Detect which cell encompasses the target text, then output its [x, y] center coordinate. 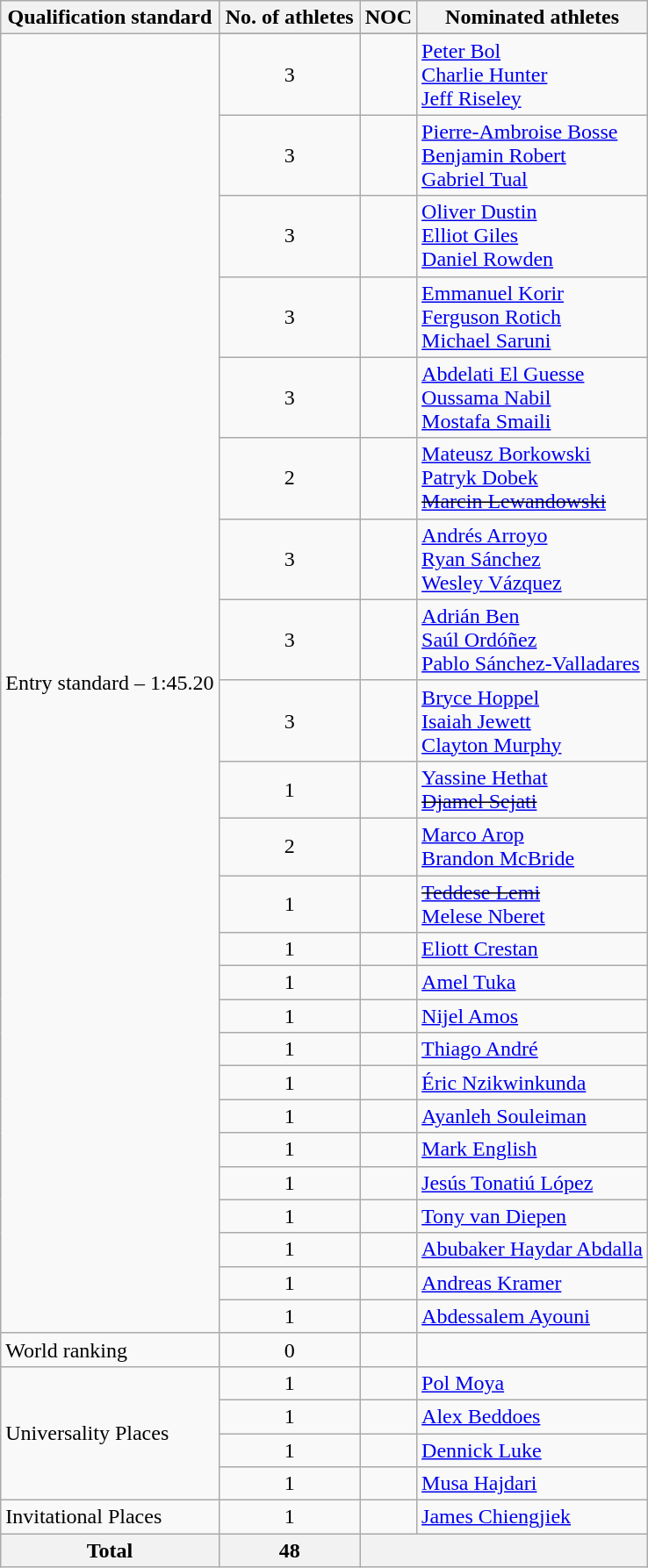
Mateusz BorkowskiPatryk DobekMarcin Lewandowski [532, 478]
Yassine HethatDjamel Sejati [532, 790]
Ayanleh Souleiman [532, 1116]
Mark English [532, 1149]
Nominated athletes [532, 18]
Thiago André [532, 1049]
Qualification standard [110, 18]
James Chiengjiek [532, 1517]
Marco AropBrandon McBride [532, 846]
Total [110, 1550]
Emmanuel KorirFerguson RotichMichael Saruni [532, 317]
Nijel Amos [532, 1016]
Amel Tuka [532, 983]
Pierre-Ambroise BosseBenjamin RobertGabriel Tual [532, 155]
Adrián BenSaúl OrdóñezPablo Sánchez-Valladares [532, 640]
0 [290, 1350]
Oliver DustinElliot GilesDaniel Rowden [532, 236]
Teddese LemiMelese Nberet [532, 904]
Tony van Diepen [532, 1216]
Abubaker Haydar Abdalla [532, 1249]
Abdessalem Ayouni [532, 1316]
Bryce HoppelIsaiah JewettClayton Murphy [532, 720]
Andreas Kramer [532, 1283]
Dennick Luke [532, 1450]
Universality Places [110, 1433]
NOC [388, 18]
No. of athletes [290, 18]
Entry standard – 1:45.20 [110, 684]
Éric Nzikwinkunda [532, 1083]
48 [290, 1550]
World ranking [110, 1350]
Peter BolCharlie HunterJeff Riseley [532, 75]
Pol Moya [532, 1383]
Alex Beddoes [532, 1416]
Eliott Crestan [532, 949]
Invitational Places [110, 1517]
Abdelati El GuesseOussama NabilMostafa Smaili [532, 397]
Jesús Tonatiú López [532, 1183]
Andrés ArroyoRyan SánchezWesley Vázquez [532, 559]
Musa Hajdari [532, 1484]
